Determine the (X, Y) coordinate at the center of the cell enclosing the given text.  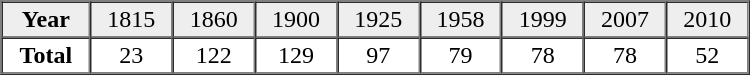
1999 (543, 20)
2007 (625, 20)
1860 (213, 20)
Total (46, 56)
2010 (707, 20)
97 (378, 56)
79 (460, 56)
1958 (460, 20)
1815 (131, 20)
23 (131, 56)
Year (46, 20)
129 (296, 56)
1925 (378, 20)
52 (707, 56)
1900 (296, 20)
122 (213, 56)
